Identify which cell holds the provided text, then report its [x, y] central coordinate. 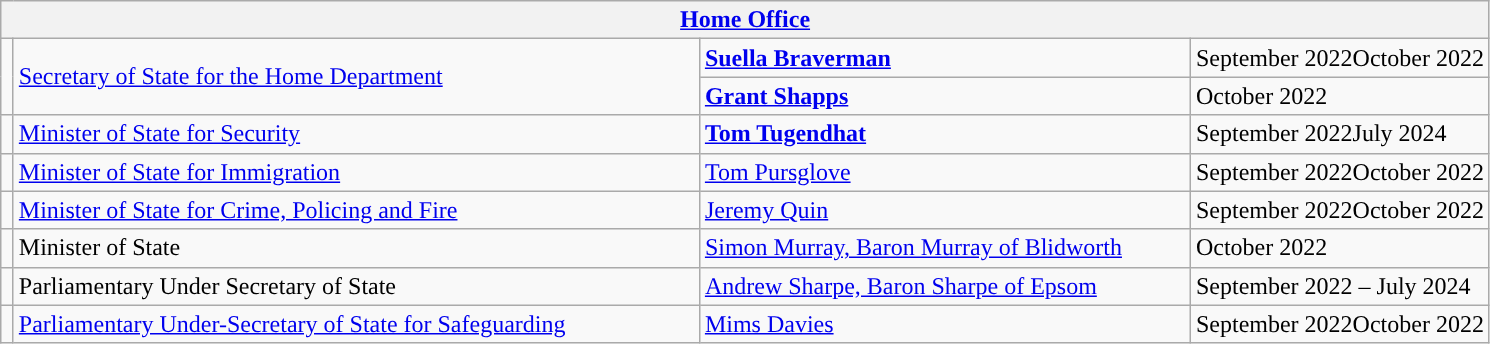
Grant Shapps [944, 96]
Jeremy Quin [944, 210]
Minister of State for Immigration [356, 172]
Andrew Sharpe, Baron Sharpe of Epsom [944, 286]
September 2022 – July 2024 [1340, 286]
Parliamentary Under Secretary of State [356, 286]
Suella Braverman [944, 58]
Simon Murray, Baron Murray of Blidworth [944, 248]
Mims Davies [944, 324]
Home Office [746, 20]
Tom Pursglove [944, 172]
Tom Tugendhat [944, 134]
Minister of State [356, 248]
September 2022July 2024 [1340, 134]
Secretary of State for the Home Department [356, 77]
Minister of State for Security [356, 134]
Parliamentary Under-Secretary of State for Safeguarding [356, 324]
Minister of State for Crime, Policing and Fire [356, 210]
